For the text-containing cell, return its midpoint in [X, Y] coordinate format. 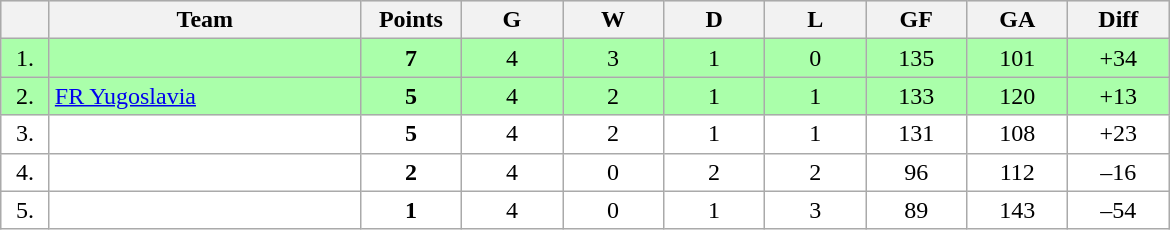
Team [204, 20]
101 [1018, 58]
96 [916, 172]
1. [26, 58]
–54 [1118, 210]
Points [410, 20]
5. [26, 210]
4. [26, 172]
+23 [1118, 134]
–16 [1118, 172]
2. [26, 96]
+13 [1118, 96]
133 [916, 96]
120 [1018, 96]
GA [1018, 20]
3. [26, 134]
+34 [1118, 58]
135 [916, 58]
7 [410, 58]
GF [916, 20]
112 [1018, 172]
108 [1018, 134]
131 [916, 134]
89 [916, 210]
Diff [1118, 20]
L [816, 20]
G [512, 20]
W [612, 20]
D [714, 20]
FR Yugoslavia [204, 96]
143 [1018, 210]
